Determine the (x, y) coordinate at the center of the cell enclosing the given text.  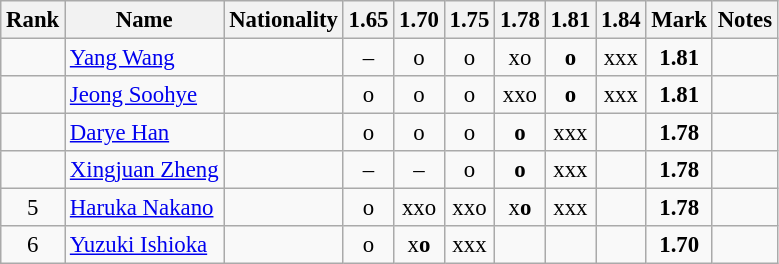
1.84 (621, 20)
1.75 (469, 20)
5 (33, 208)
Mark (679, 20)
Xingjuan Zheng (144, 170)
Darye Han (144, 133)
Haruka Nakano (144, 208)
Rank (33, 20)
Name (144, 20)
Jeong Soohye (144, 95)
6 (33, 245)
1.65 (368, 20)
Yang Wang (144, 58)
Nationality (284, 20)
Notes (744, 20)
Yuzuki Ishioka (144, 245)
